Return the [X, Y] coordinate for the center point of the cell that contains the specified text.  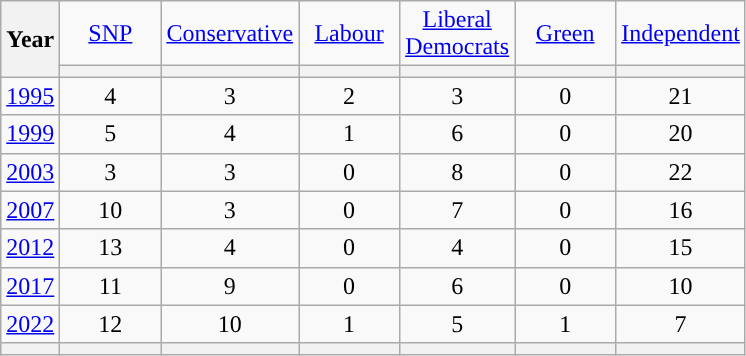
1995 [30, 96]
20 [681, 134]
Green [566, 34]
11 [110, 286]
2022 [30, 324]
8 [458, 172]
2003 [30, 172]
16 [681, 210]
1999 [30, 134]
12 [110, 324]
Independent [681, 34]
2017 [30, 286]
2 [350, 96]
15 [681, 248]
2012 [30, 248]
SNP [110, 34]
Liberal Democrats [458, 34]
Conservative [230, 34]
22 [681, 172]
13 [110, 248]
21 [681, 96]
Year [30, 39]
Labour [350, 34]
2007 [30, 210]
9 [230, 286]
